Capture the cell that displays the provided text and extract its [x, y] central coordinate. 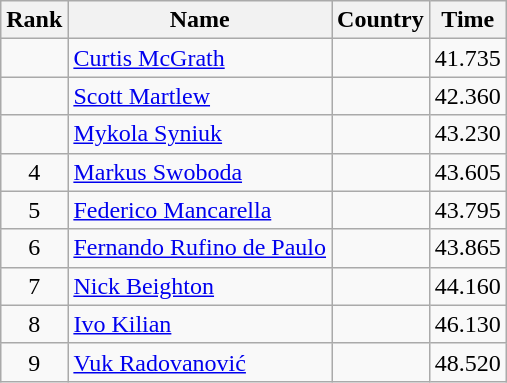
5 [34, 210]
Curtis McGrath [200, 58]
9 [34, 362]
43.230 [468, 134]
Markus Swoboda [200, 172]
44.160 [468, 286]
Vuk Radovanović [200, 362]
Name [200, 20]
6 [34, 248]
7 [34, 286]
Mykola Syniuk [200, 134]
42.360 [468, 96]
Fernando Rufino de Paulo [200, 248]
43.865 [468, 248]
Country [381, 20]
Rank [34, 20]
46.130 [468, 324]
4 [34, 172]
Ivo Kilian [200, 324]
43.795 [468, 210]
Nick Beighton [200, 286]
43.605 [468, 172]
Time [468, 20]
8 [34, 324]
Scott Martlew [200, 96]
41.735 [468, 58]
Federico Mancarella [200, 210]
48.520 [468, 362]
